Return the [X, Y] coordinate for the center point of the cell that contains the specified text.  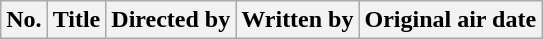
No. [24, 20]
Directed by [171, 20]
Title [76, 20]
Written by [298, 20]
Original air date [450, 20]
